Pinpoint the cell where the given text exists, returning its [X, Y] midpoint coordinate. 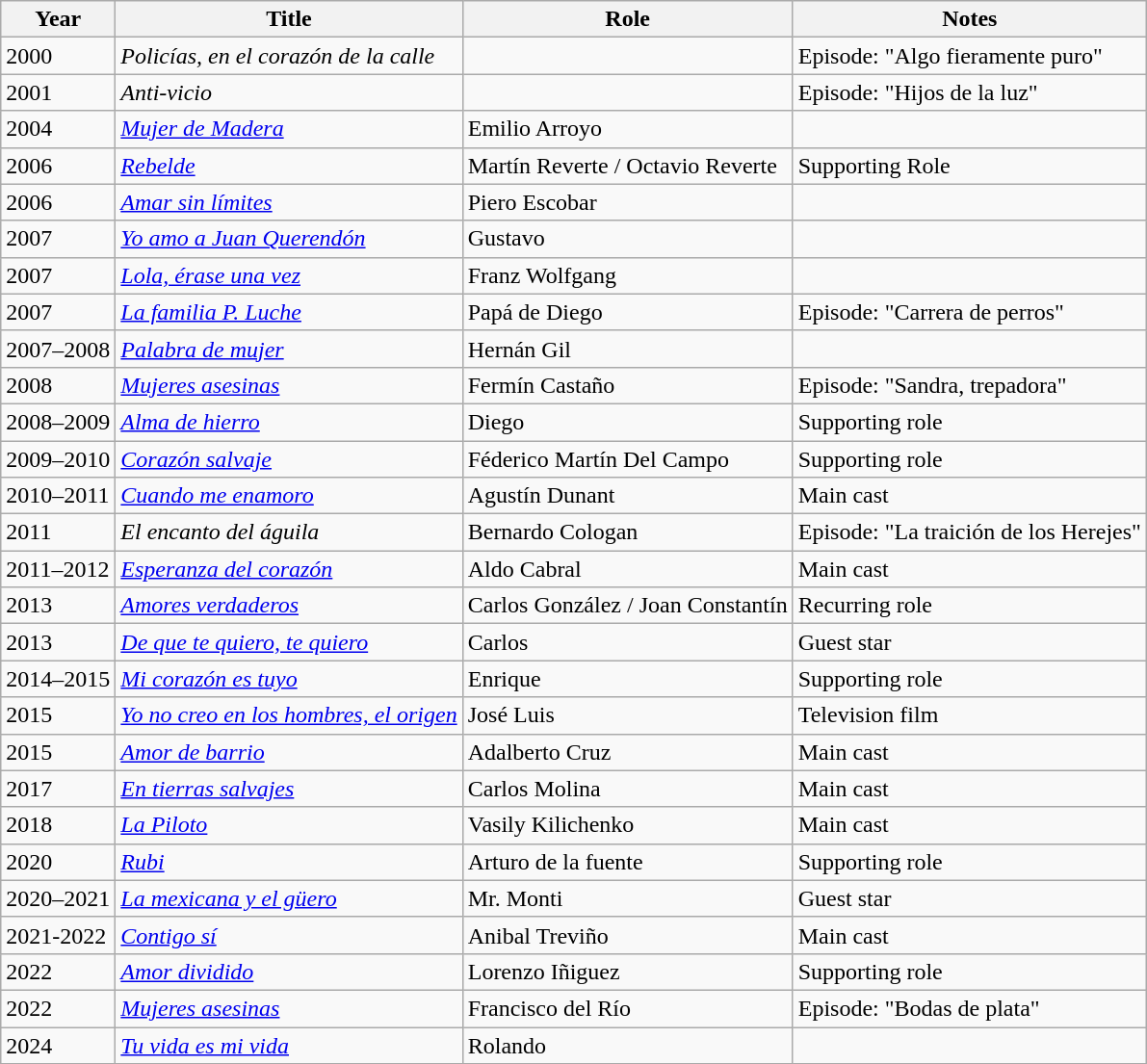
Alma de hierro [289, 422]
Diego [628, 422]
Amor de barrio [289, 752]
Corazón salvaje [289, 459]
Anti-vicio [289, 92]
Papá de Diego [628, 312]
Amar sin límites [289, 202]
Piero Escobar [628, 202]
Tu vida es mi vida [289, 1045]
2011–2012 [58, 569]
Year [58, 19]
Carlos [628, 642]
Yo amo a Juan Querendón [289, 239]
Lola, érase una vez [289, 275]
2009–2010 [58, 459]
La familia P. Luche [289, 312]
Supporting Role [969, 166]
2017 [58, 789]
Arturo de la fuente [628, 862]
Rolando [628, 1045]
Amores verdaderos [289, 606]
2000 [58, 56]
Bernardo Cologan [628, 532]
Hernán Gil [628, 349]
Agustín Dunant [628, 496]
Carlos González / Joan Constantín [628, 606]
Féderico Martín Del Campo [628, 459]
2014–2015 [58, 679]
Mujer de Madera [289, 129]
2007–2008 [58, 349]
2020 [58, 862]
Anibal Treviño [628, 935]
Vasily Kilichenko [628, 825]
2001 [58, 92]
Episode: "Algo fieramente puro" [969, 56]
De que te quiero, te quiero [289, 642]
Title [289, 19]
Enrique [628, 679]
Notes [969, 19]
Lorenzo Iñiguez [628, 972]
Episode: "Bodas de plata" [969, 1008]
Carlos Molina [628, 789]
Episode: "La traición de los Herejes" [969, 532]
Episode: "Sandra, trepadora" [969, 385]
Emilio Arroyo [628, 129]
Mr. Monti [628, 898]
Amor dividido [289, 972]
La Piloto [289, 825]
Rebelde [289, 166]
Esperanza del corazón [289, 569]
2008–2009 [58, 422]
Adalberto Cruz [628, 752]
Aldo Cabral [628, 569]
Recurring role [969, 606]
Rubi [289, 862]
José Luis [628, 715]
2004 [58, 129]
Policías, en el corazón de la calle [289, 56]
En tierras salvajes [289, 789]
Mi corazón es tuyo [289, 679]
Contigo sí [289, 935]
La mexicana y el güero [289, 898]
2008 [58, 385]
Yo no creo en los hombres, el origen [289, 715]
Episode: "Carrera de perros" [969, 312]
2018 [58, 825]
Episode: "Hijos de la luz" [969, 92]
2021-2022 [58, 935]
Martín Reverte / Octavio Reverte [628, 166]
Franz Wolfgang [628, 275]
2011 [58, 532]
Role [628, 19]
2010–2011 [58, 496]
Television film [969, 715]
Francisco del Río [628, 1008]
2020–2021 [58, 898]
El encanto del águila [289, 532]
Cuando me enamoro [289, 496]
Gustavo [628, 239]
Fermín Castaño [628, 385]
2024 [58, 1045]
Palabra de mujer [289, 349]
